Search for the cell housing the specified text and yield its (x, y) center coordinate. 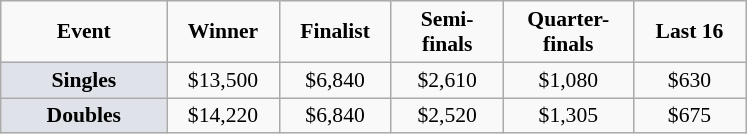
$2,610 (447, 80)
Singles (84, 80)
$2,520 (447, 116)
Semi-finals (447, 32)
Quarter-finals (568, 32)
Event (84, 32)
Winner (223, 32)
Doubles (84, 116)
$1,080 (568, 80)
$14,220 (223, 116)
$630 (689, 80)
$675 (689, 116)
Last 16 (689, 32)
$13,500 (223, 80)
Finalist (335, 32)
$1,305 (568, 116)
